For the text-containing cell, return its midpoint in (x, y) coordinate format. 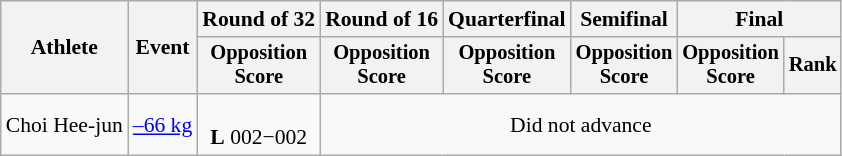
Did not advance (580, 124)
Semifinal (624, 19)
Round of 32 (258, 19)
Final (759, 19)
Athlete (64, 48)
Round of 16 (382, 19)
Choi Hee-jun (64, 124)
Rank (813, 66)
Quarterfinal (507, 19)
L 002−002 (258, 124)
–66 kg (162, 124)
Event (162, 48)
